Output the [X, Y] coordinate of the center of the cell containing the given text.  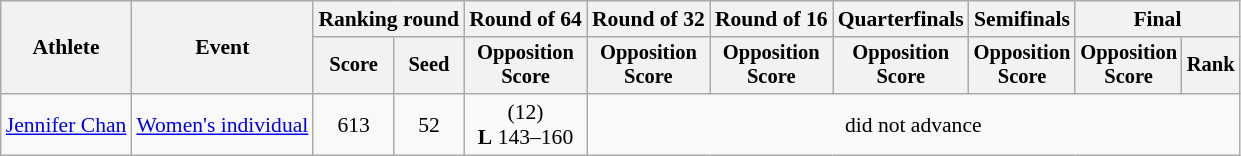
Athlete [66, 48]
Round of 64 [526, 19]
Rank [1211, 66]
52 [429, 124]
Score [354, 66]
Ranking round [388, 19]
Jennifer Chan [66, 124]
Round of 16 [772, 19]
Women's individual [222, 124]
(12)L 143–160 [526, 124]
Round of 32 [648, 19]
Quarterfinals [901, 19]
613 [354, 124]
Final [1157, 19]
did not advance [914, 124]
Seed [429, 66]
Event [222, 48]
Semifinals [1022, 19]
